Return the [x, y] coordinate for the center point of the cell that contains the specified text.  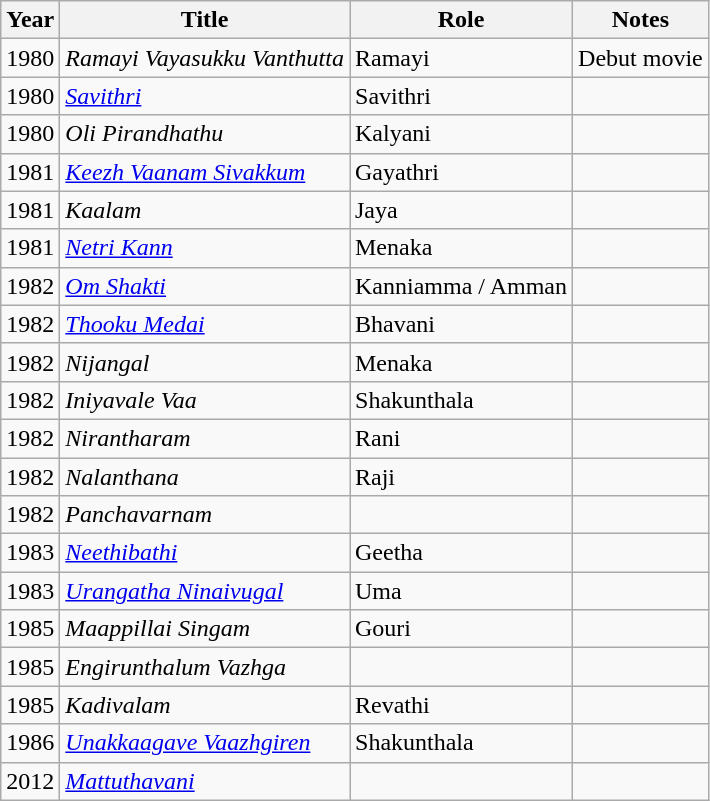
Gouri [462, 629]
Kanniamma / Amman [462, 286]
Notes [641, 20]
Nirantharam [205, 438]
Mattuthavani [205, 781]
Om Shakti [205, 286]
1986 [30, 743]
Maappillai Singam [205, 629]
Ramayi Vayasukku Vanthutta [205, 58]
Kadivalam [205, 705]
Neethibathi [205, 553]
Oli Pirandhathu [205, 134]
Debut movie [641, 58]
Thooku Medai [205, 324]
Geetha [462, 553]
Title [205, 20]
Panchavarnam [205, 515]
Gayathri [462, 172]
Engirunthalum Vazhga [205, 667]
Nijangal [205, 362]
Unakkaagave Vaazhgiren [205, 743]
Kaalam [205, 210]
Bhavani [462, 324]
Revathi [462, 705]
Keezh Vaanam Sivakkum [205, 172]
Netri Kann [205, 248]
Jaya [462, 210]
Uma [462, 591]
Iniyavale Vaa [205, 400]
Kalyani [462, 134]
2012 [30, 781]
Urangatha Ninaivugal [205, 591]
Raji [462, 477]
Year [30, 20]
Nalanthana [205, 477]
Ramayi [462, 58]
Role [462, 20]
Rani [462, 438]
